Return (X, Y) of the center of cell containing provided text 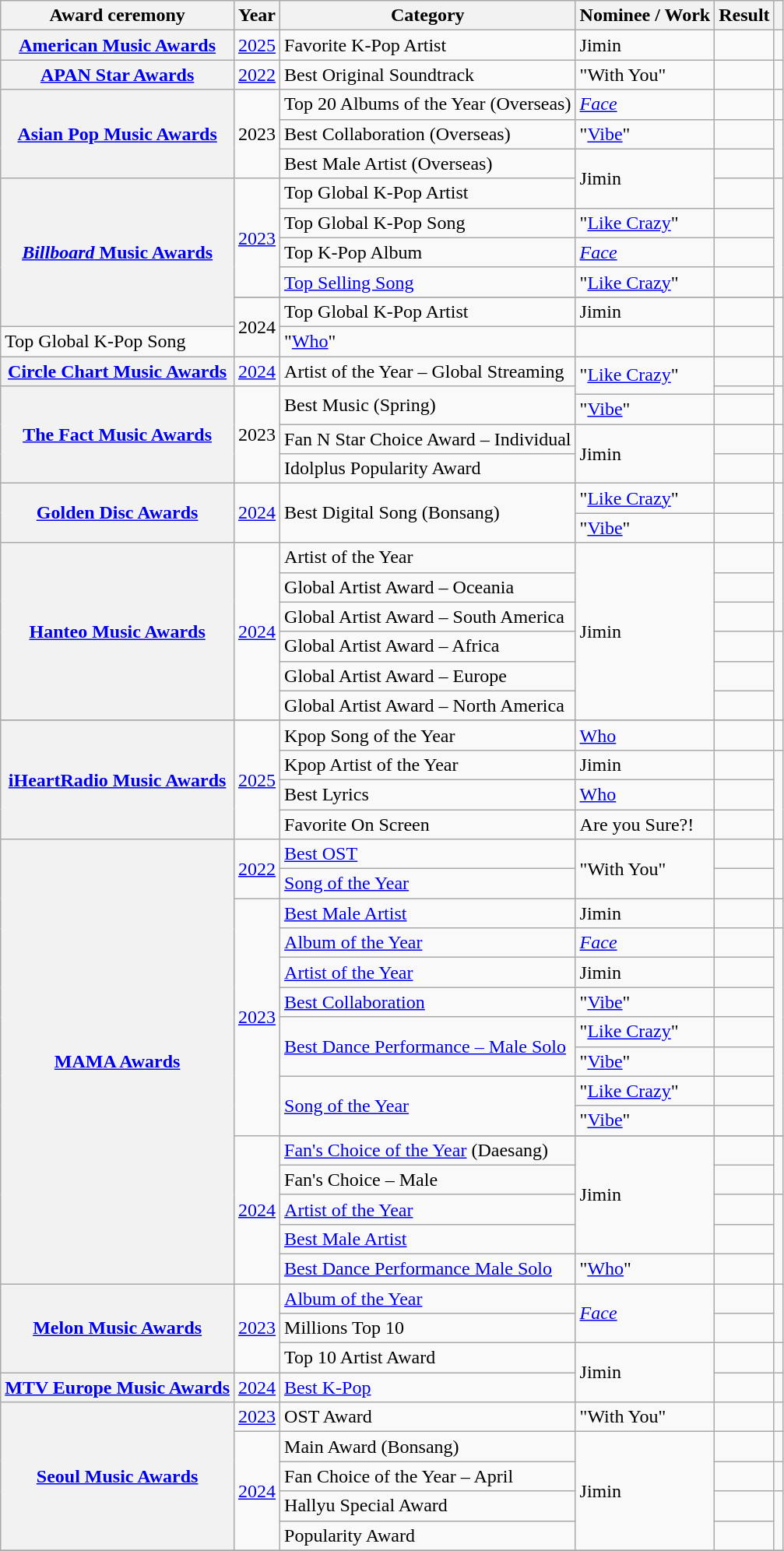
Idolplus Popularity Award (428, 469)
Are you Sure?! (645, 825)
Global Artist Award – South America (428, 617)
Billboard Music Awards (118, 252)
Best OST (428, 854)
MTV Europe Music Awards (118, 1387)
The Fact Music Awards (118, 434)
Hanteo Music Awards (118, 631)
Result (744, 16)
Kpop Song of the Year (428, 735)
Fan N Star Choice Award – Individual (428, 439)
Best Collaboration (428, 1002)
Global Artist Award – Africa (428, 646)
iHeartRadio Music Awards (118, 779)
Golden Disc Awards (118, 513)
Main Award (Bonsang) (428, 1447)
Year (257, 16)
Popularity Award (428, 1535)
Best Dance Performance – Male Solo (428, 1046)
Top K-Pop Album (428, 252)
Category (428, 16)
Global Artist Award – Europe (428, 676)
American Music Awards (118, 45)
Best Music (Spring) (428, 405)
Top Selling Song (428, 282)
Global Artist Award – Oceania (428, 587)
Fan Choice of the Year – April (428, 1476)
Kpop Artist of the Year (428, 765)
Best Dance Performance Male Solo (428, 1268)
MAMA Awards (118, 1062)
Favorite K-Pop Artist (428, 45)
Best Male Artist (Overseas) (428, 164)
APAN Star Awards (118, 75)
Hallyu Special Award (428, 1506)
Melon Music Awards (118, 1328)
Global Artist Award – North America (428, 705)
Asian Pop Music Awards (118, 134)
Best Collaboration (Overseas) (428, 134)
Favorite On Screen (428, 825)
Artist of the Year – Global Streaming (428, 371)
Top 10 Artist Award (428, 1358)
Top 20 Albums of the Year (Overseas) (428, 104)
Best K-Pop (428, 1387)
Fan's Choice – Male (428, 1180)
Seoul Music Awards (118, 1476)
Nominee / Work (645, 16)
Fan's Choice of the Year (Daesang) (428, 1150)
Millions Top 10 (428, 1328)
Best Lyrics (428, 794)
Best Digital Song (Bonsang) (428, 513)
Award ceremony (118, 16)
OST Award (428, 1417)
Circle Chart Music Awards (118, 371)
Best Original Soundtrack (428, 75)
